Search for the cell housing the specified text and yield its [x, y] center coordinate. 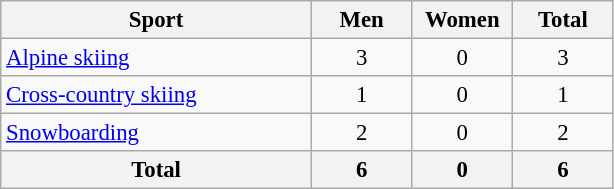
Cross-country skiing [156, 95]
Alpine skiing [156, 58]
Snowboarding [156, 133]
Sport [156, 20]
Men [362, 20]
Women [462, 20]
